Return the (x, y) coordinate for the center point of the cell that contains the specified text.  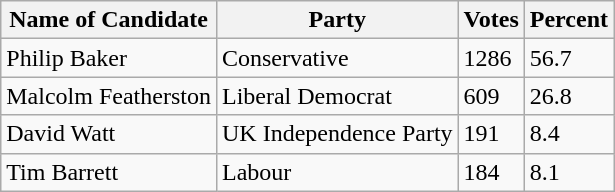
UK Independence Party (337, 134)
David Watt (109, 134)
191 (491, 134)
26.8 (568, 96)
Philip Baker (109, 58)
Percent (568, 20)
8.1 (568, 172)
Votes (491, 20)
184 (491, 172)
Tim Barrett (109, 172)
8.4 (568, 134)
609 (491, 96)
Liberal Democrat (337, 96)
Party (337, 20)
1286 (491, 58)
Conservative (337, 58)
Malcolm Featherston (109, 96)
Labour (337, 172)
Name of Candidate (109, 20)
56.7 (568, 58)
